Pinpoint the cell where the given text exists, returning its (x, y) midpoint coordinate. 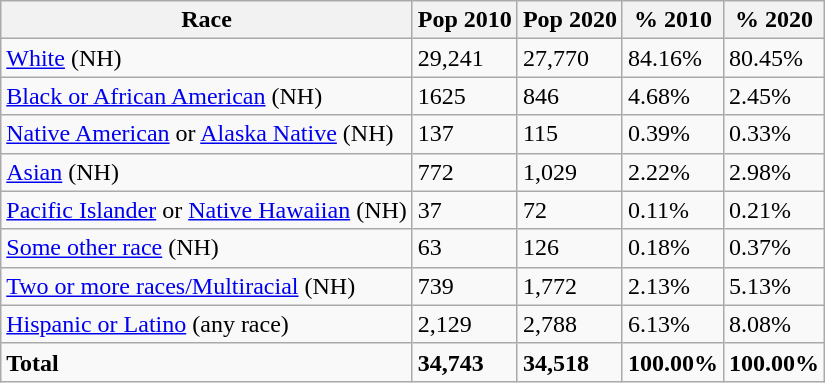
0.37% (774, 248)
Pop 2020 (570, 20)
29,241 (464, 58)
772 (464, 172)
0.11% (672, 210)
% 2010 (672, 20)
1,029 (570, 172)
2.45% (774, 96)
Some other race (NH) (207, 248)
2,788 (570, 324)
% 2020 (774, 20)
4.68% (672, 96)
Race (207, 20)
Total (207, 362)
0.39% (672, 134)
Asian (NH) (207, 172)
739 (464, 286)
Hispanic or Latino (any race) (207, 324)
8.08% (774, 324)
Pacific Islander or Native Hawaiian (NH) (207, 210)
Pop 2010 (464, 20)
Black or African American (NH) (207, 96)
846 (570, 96)
2.22% (672, 172)
80.45% (774, 58)
72 (570, 210)
0.21% (774, 210)
6.13% (672, 324)
27,770 (570, 58)
137 (464, 134)
126 (570, 248)
37 (464, 210)
34,518 (570, 362)
2.13% (672, 286)
34,743 (464, 362)
84.16% (672, 58)
0.33% (774, 134)
2,129 (464, 324)
0.18% (672, 248)
Two or more races/Multiracial (NH) (207, 286)
1,772 (570, 286)
115 (570, 134)
Native American or Alaska Native (NH) (207, 134)
63 (464, 248)
5.13% (774, 286)
1625 (464, 96)
2.98% (774, 172)
White (NH) (207, 58)
